From the cell containing the given text, extract its center point as (X, Y) coordinate. 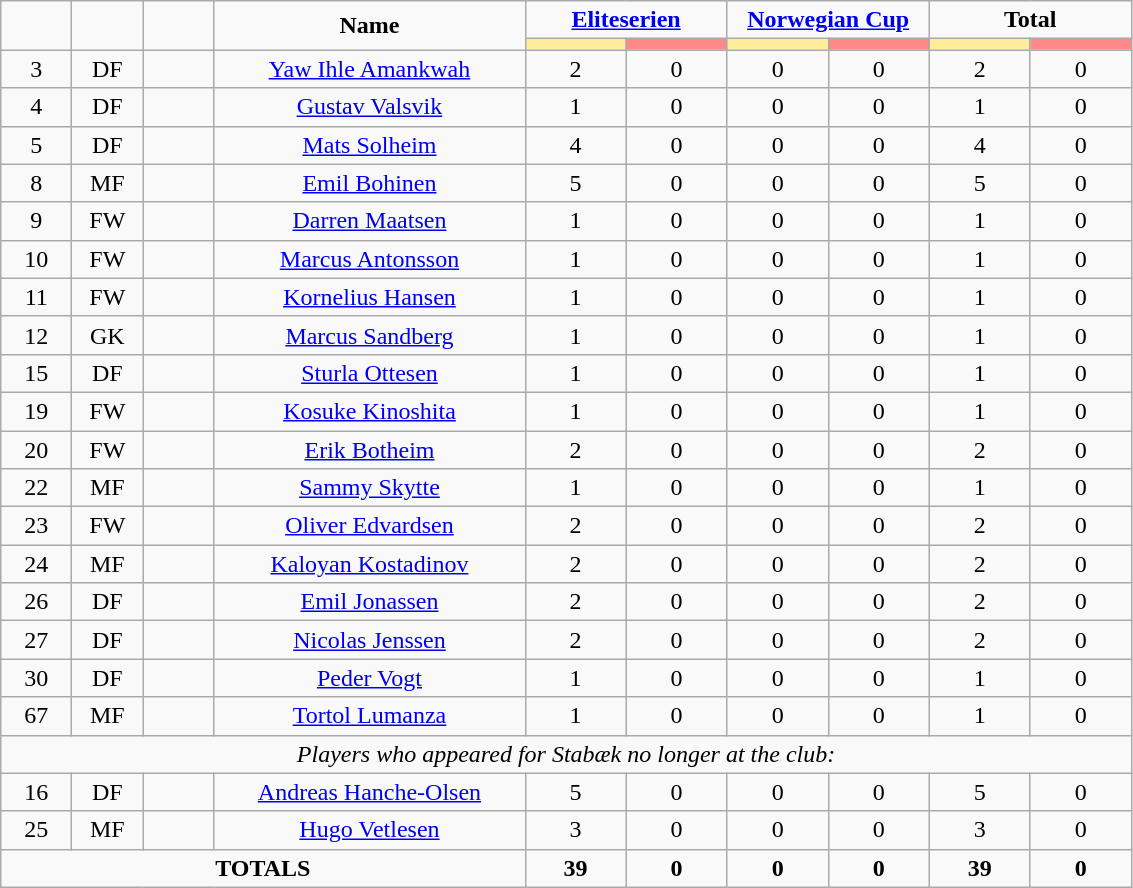
Marcus Sandberg (370, 335)
Darren Maatsen (370, 221)
Mats Solheim (370, 145)
26 (36, 602)
10 (36, 259)
Kornelius Hansen (370, 297)
Erik Botheim (370, 449)
8 (36, 183)
Tortol Lumanza (370, 716)
Emil Bohinen (370, 183)
12 (36, 335)
67 (36, 716)
11 (36, 297)
Gustav Valsvik (370, 107)
16 (36, 792)
27 (36, 640)
Kaloyan Kostadinov (370, 564)
Total (1030, 20)
15 (36, 373)
Players who appeared for Stabæk no longer at the club: (566, 754)
Emil Jonassen (370, 602)
Norwegian Cup (828, 20)
Nicolas Jenssen (370, 640)
Sammy Skytte (370, 488)
Andreas Hanche-Olsen (370, 792)
23 (36, 526)
24 (36, 564)
Marcus Antonsson (370, 259)
9 (36, 221)
Oliver Edvardsen (370, 526)
30 (36, 678)
Eliteserien (626, 20)
19 (36, 411)
25 (36, 830)
22 (36, 488)
TOTALS (263, 868)
Sturla Ottesen (370, 373)
Kosuke Kinoshita (370, 411)
20 (36, 449)
Yaw Ihle Amankwah (370, 69)
Hugo Vetlesen (370, 830)
GK (108, 335)
Peder Vogt (370, 678)
Name (370, 26)
